Provide the [x, y] coordinate of the cell's center where the given text is located.  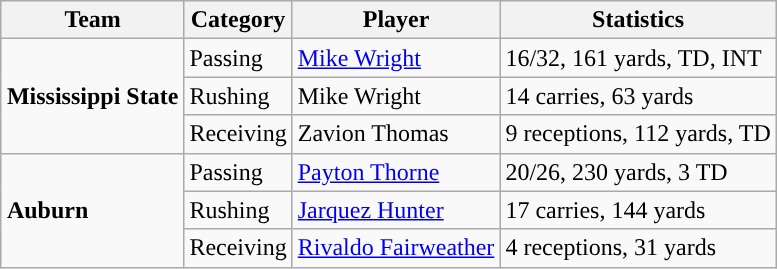
Zavion Thomas [396, 134]
16/32, 161 yards, TD, INT [638, 58]
Jarquez Hunter [396, 210]
Payton Thorne [396, 172]
14 carries, 63 yards [638, 96]
20/26, 230 yards, 3 TD [638, 172]
Category [238, 20]
Mississippi State [92, 96]
17 carries, 144 yards [638, 210]
Player [396, 20]
Statistics [638, 20]
Auburn [92, 210]
4 receptions, 31 yards [638, 248]
Team [92, 20]
Rivaldo Fairweather [396, 248]
9 receptions, 112 yards, TD [638, 134]
